Determine the [X, Y] coordinate at the center of the cell enclosing the given text.  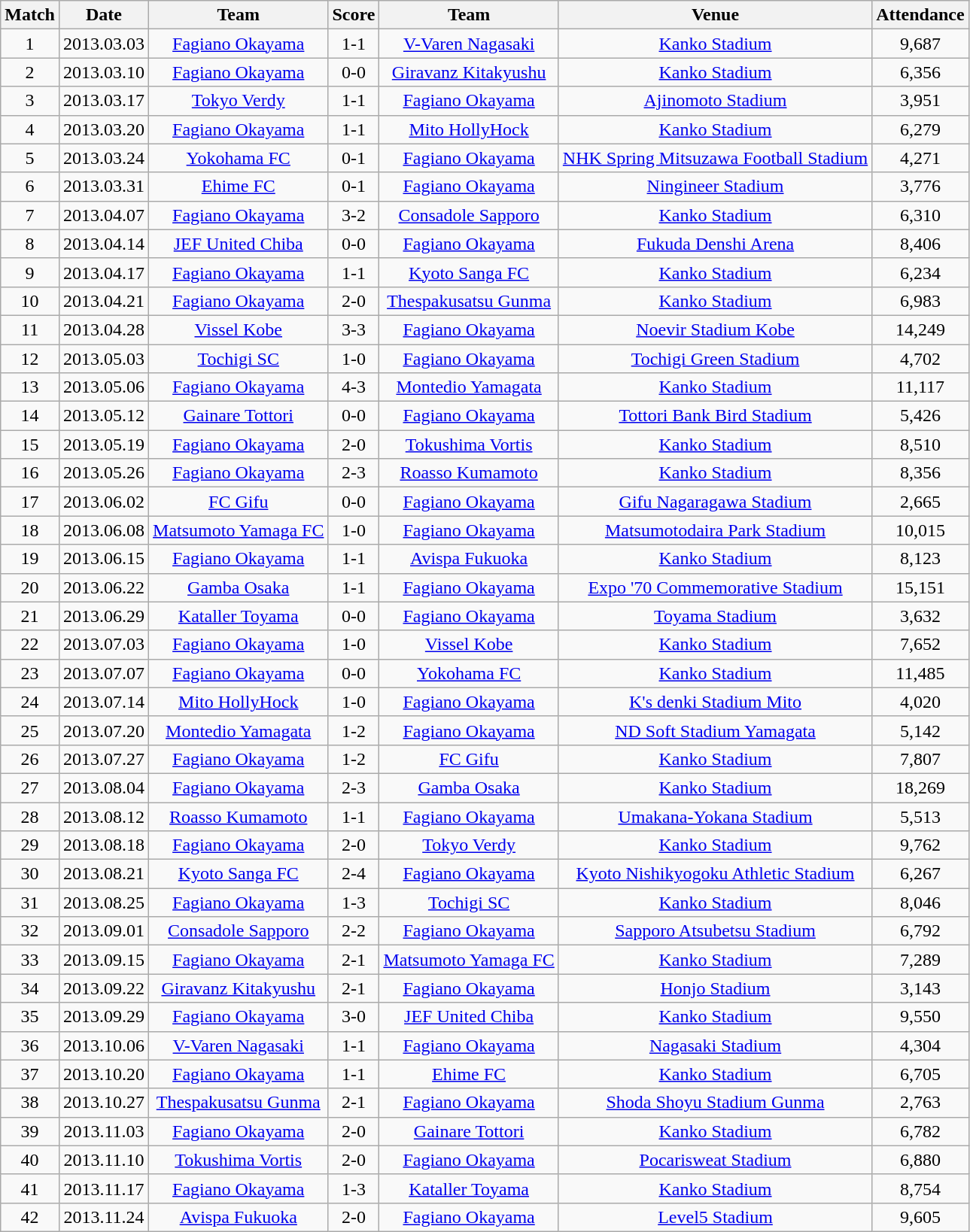
10 [30, 301]
Venue [715, 15]
2013.07.07 [104, 673]
15 [30, 445]
4-3 [354, 387]
2013.05.03 [104, 359]
2013.06.15 [104, 559]
Nagasaki Stadium [715, 1045]
3,951 [920, 101]
2013.11.24 [104, 1217]
2013.09.01 [104, 931]
35 [30, 1017]
4,020 [920, 702]
2013.05.26 [104, 473]
2013.03.03 [104, 44]
23 [30, 673]
2013.05.06 [104, 387]
3,632 [920, 616]
2013.08.21 [104, 874]
Level5 Stadium [715, 1217]
14,249 [920, 329]
11,485 [920, 673]
4,304 [920, 1045]
4,271 [920, 158]
6,279 [920, 129]
2013.07.14 [104, 702]
31 [30, 903]
2013.06.22 [104, 587]
K's denki Stadium Mito [715, 702]
Ajinomoto Stadium [715, 101]
2013.10.20 [104, 1074]
24 [30, 702]
5,426 [920, 416]
2013.08.12 [104, 816]
11,117 [920, 387]
8 [30, 244]
6,356 [920, 72]
34 [30, 988]
2013.09.29 [104, 1017]
1 [30, 44]
6,782 [920, 1131]
18,269 [920, 787]
2013.08.25 [104, 903]
2013.11.17 [104, 1188]
Toyama Stadium [715, 616]
6,267 [920, 874]
8,406 [920, 244]
3-3 [354, 329]
Date [104, 15]
NHK Spring Mitsuzawa Football Stadium [715, 158]
7 [30, 215]
13 [30, 387]
3 [30, 101]
22 [30, 645]
3-0 [354, 1017]
2-4 [354, 874]
39 [30, 1131]
2013.08.18 [104, 845]
17 [30, 502]
41 [30, 1188]
8,754 [920, 1188]
2013.03.20 [104, 129]
6,983 [920, 301]
40 [30, 1160]
2013.10.06 [104, 1045]
2013.07.20 [104, 730]
Kyoto Nishikyogoku Athletic Stadium [715, 874]
11 [30, 329]
9 [30, 272]
38 [30, 1103]
33 [30, 960]
42 [30, 1217]
2013.05.19 [104, 445]
2013.03.31 [104, 187]
7,807 [920, 759]
14 [30, 416]
4,702 [920, 359]
2013.04.28 [104, 329]
2013.11.10 [104, 1160]
7,289 [920, 960]
Pocarisweat Stadium [715, 1160]
9,687 [920, 44]
2013.05.12 [104, 416]
5 [30, 158]
36 [30, 1045]
Umakana-Yokana Stadium [715, 816]
3,143 [920, 988]
Attendance [920, 15]
Gifu Nagaragawa Stadium [715, 502]
6,880 [920, 1160]
16 [30, 473]
8,356 [920, 473]
6,705 [920, 1074]
2 [30, 72]
2013.04.14 [104, 244]
3-2 [354, 215]
Ningineer Stadium [715, 187]
6,234 [920, 272]
2013.03.10 [104, 72]
8,046 [920, 903]
Shoda Shoyu Stadium Gunma [715, 1103]
4 [30, 129]
2013.06.02 [104, 502]
9,550 [920, 1017]
2013.10.27 [104, 1103]
Matsumotodaira Park Stadium [715, 530]
Score [354, 15]
8,510 [920, 445]
9,762 [920, 845]
12 [30, 359]
30 [30, 874]
8,123 [920, 559]
20 [30, 587]
9,605 [920, 1217]
Sapporo Atsubetsu Stadium [715, 931]
19 [30, 559]
18 [30, 530]
2013.04.21 [104, 301]
25 [30, 730]
2013.03.17 [104, 101]
2,665 [920, 502]
2013.09.22 [104, 988]
21 [30, 616]
6 [30, 187]
5,142 [920, 730]
2013.04.17 [104, 272]
2-2 [354, 931]
3,776 [920, 187]
Expo '70 Commemorative Stadium [715, 587]
27 [30, 787]
2013.09.15 [104, 960]
2013.07.03 [104, 645]
7,652 [920, 645]
15,151 [920, 587]
2,763 [920, 1103]
6,310 [920, 215]
32 [30, 931]
2013.06.29 [104, 616]
2013.07.27 [104, 759]
5,513 [920, 816]
2013.06.08 [104, 530]
ND Soft Stadium Yamagata [715, 730]
28 [30, 816]
6,792 [920, 931]
Tottori Bank Bird Stadium [715, 416]
Honjo Stadium [715, 988]
2013.08.04 [104, 787]
Noevir Stadium Kobe [715, 329]
2013.04.07 [104, 215]
26 [30, 759]
37 [30, 1074]
2013.03.24 [104, 158]
29 [30, 845]
Fukuda Denshi Arena [715, 244]
2013.11.03 [104, 1131]
10,015 [920, 530]
Match [30, 15]
Tochigi Green Stadium [715, 359]
